Identify which cell holds the provided text, then report its (X, Y) central coordinate. 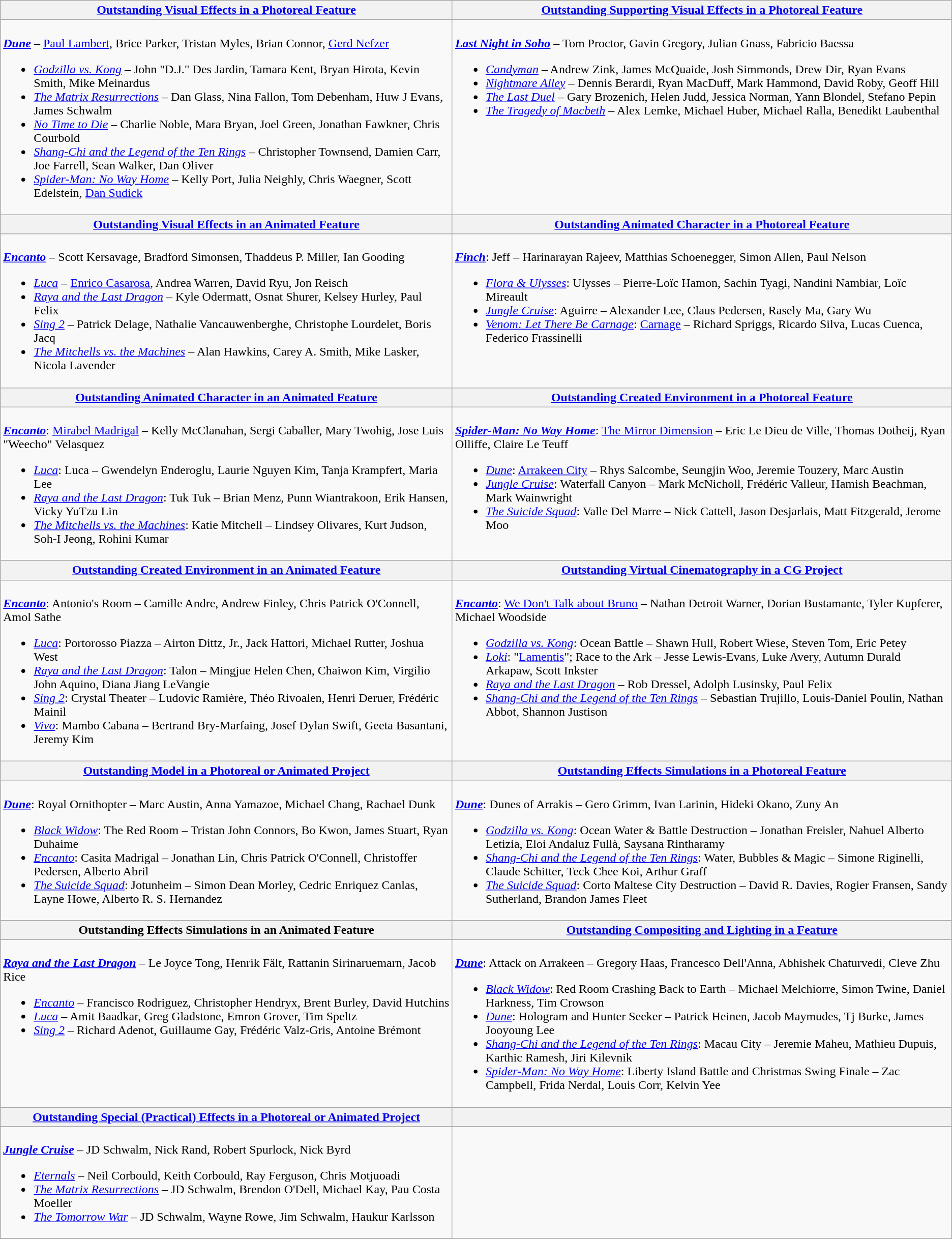
Outstanding Supporting Visual Effects in a Photoreal Feature (702, 10)
Outstanding Created Environment in a Photoreal Feature (702, 397)
Outstanding Model in a Photoreal or Animated Project (227, 771)
Outstanding Visual Effects in a Photoreal Feature (227, 10)
Outstanding Special (Practical) Effects in a Photoreal or Animated Project (227, 1116)
Outstanding Effects Simulations in a Photoreal Feature (702, 771)
Outstanding Virtual Cinematography in a CG Project (702, 570)
Outstanding Compositing and Lighting in a Feature (702, 930)
Outstanding Created Environment in an Animated Feature (227, 570)
Outstanding Effects Simulations in an Animated Feature (227, 930)
Outstanding Animated Character in an Animated Feature (227, 397)
Outstanding Visual Effects in an Animated Feature (227, 224)
Outstanding Animated Character in a Photoreal Feature (702, 224)
